Identify which cell holds the provided text, then report its (X, Y) central coordinate. 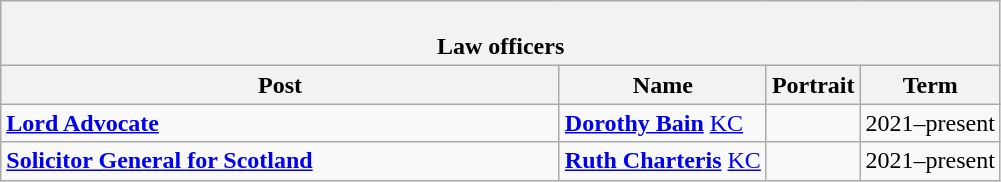
Name (662, 85)
Post (280, 85)
Portrait (813, 85)
Lord Advocate (280, 123)
Dorothy Bain KC (662, 123)
Solicitor General for Scotland (280, 161)
Ruth Charteris KC (662, 161)
Term (930, 85)
Law officers (501, 34)
